Output the [X, Y] coordinate of the center of the cell containing the given text.  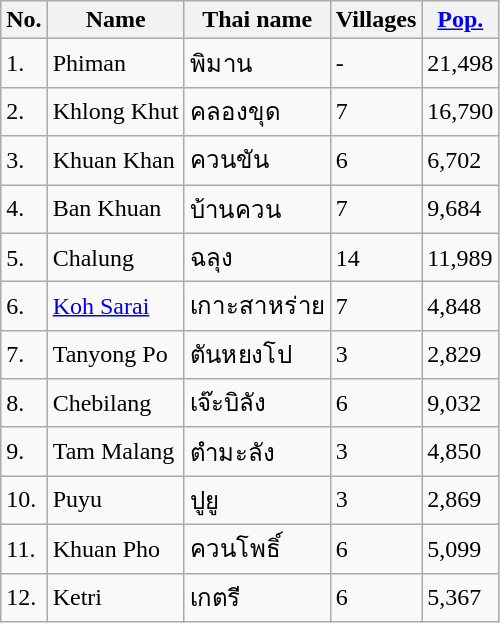
Chebilang [116, 404]
ปูยู [257, 500]
10. [24, 500]
ควนขัน [257, 160]
8. [24, 404]
5. [24, 258]
- [376, 64]
Phiman [116, 64]
1. [24, 64]
9. [24, 452]
2,829 [460, 354]
4,848 [460, 306]
No. [24, 20]
Thai name [257, 20]
Pop. [460, 20]
ฉลุง [257, 258]
พิมาน [257, 64]
9,684 [460, 208]
5,099 [460, 548]
Ban Khuan [116, 208]
ตำมะลัง [257, 452]
เจ๊ะบิลัง [257, 404]
Koh Sarai [116, 306]
4. [24, 208]
2. [24, 112]
Ketri [116, 598]
16,790 [460, 112]
ควนโพธิ์ [257, 548]
3. [24, 160]
6. [24, 306]
คลองขุด [257, 112]
Name [116, 20]
Tanyong Po [116, 354]
2,869 [460, 500]
14 [376, 258]
12. [24, 598]
Khuan Khan [116, 160]
21,498 [460, 64]
Tam Malang [116, 452]
7. [24, 354]
ตันหยงโป [257, 354]
11,989 [460, 258]
บ้านควน [257, 208]
Khuan Pho [116, 548]
6,702 [460, 160]
เกาะสาหร่าย [257, 306]
4,850 [460, 452]
เกตรี [257, 598]
11. [24, 548]
Chalung [116, 258]
Puyu [116, 500]
Villages [376, 20]
Khlong Khut [116, 112]
5,367 [460, 598]
9,032 [460, 404]
